From the cell containing the given text, extract its center point as [X, Y] coordinate. 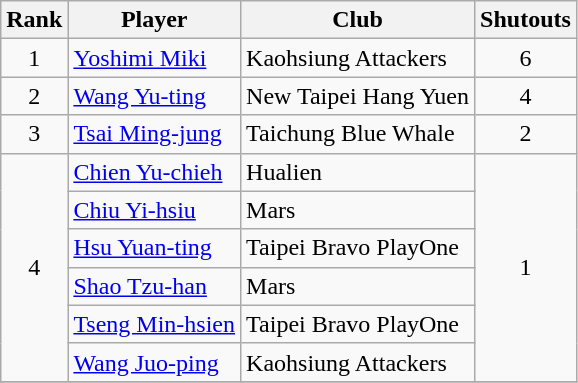
Tsai Ming-jung [154, 134]
Chien Yu-chieh [154, 172]
Yoshimi Miki [154, 58]
Hsu Yuan-ting [154, 248]
Player [154, 20]
Wang Yu-ting [154, 96]
6 [526, 58]
Wang Juo-ping [154, 362]
New Taipei Hang Yuen [358, 96]
Tseng Min-hsien [154, 324]
Rank [34, 20]
Shao Tzu-han [154, 286]
Chiu Yi-hsiu [154, 210]
Club [358, 20]
Taichung Blue Whale [358, 134]
3 [34, 134]
Shutouts [526, 20]
Hualien [358, 172]
